Return the (X, Y) coordinate for the center point of the cell that contains the specified text.  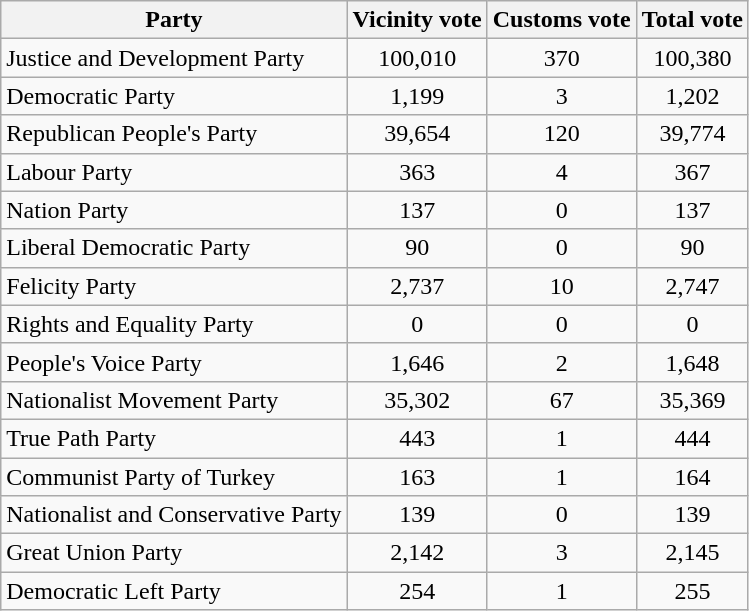
Nationalist Movement Party (174, 400)
367 (692, 172)
Great Union Party (174, 553)
Republican People's Party (174, 134)
Democratic Party (174, 96)
120 (562, 134)
1,202 (692, 96)
370 (562, 58)
Democratic Left Party (174, 591)
2 (562, 362)
Rights and Equality Party (174, 324)
39,654 (417, 134)
100,010 (417, 58)
164 (692, 477)
2,142 (417, 553)
35,302 (417, 400)
Felicity Party (174, 286)
Justice and Development Party (174, 58)
Customs vote (562, 20)
1,646 (417, 362)
67 (562, 400)
Nationalist and Conservative Party (174, 515)
People's Voice Party (174, 362)
163 (417, 477)
2,747 (692, 286)
35,369 (692, 400)
Party (174, 20)
100,380 (692, 58)
39,774 (692, 134)
444 (692, 438)
1,648 (692, 362)
Labour Party (174, 172)
2,737 (417, 286)
254 (417, 591)
Nation Party (174, 210)
255 (692, 591)
True Path Party (174, 438)
443 (417, 438)
4 (562, 172)
Vicinity vote (417, 20)
2,145 (692, 553)
Total vote (692, 20)
10 (562, 286)
Communist Party of Turkey (174, 477)
1,199 (417, 96)
363 (417, 172)
Liberal Democratic Party (174, 248)
